Return the [X, Y] coordinate for the center point of the cell that contains the specified text.  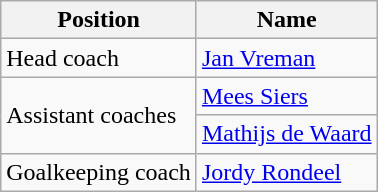
Mathijs de Waard [286, 134]
Jan Vreman [286, 58]
Goalkeeping coach [99, 172]
Position [99, 20]
Name [286, 20]
Jordy Rondeel [286, 172]
Head coach [99, 58]
Assistant coaches [99, 115]
Mees Siers [286, 96]
